Determine the [x, y] coordinate at the center of the cell enclosing the given text.  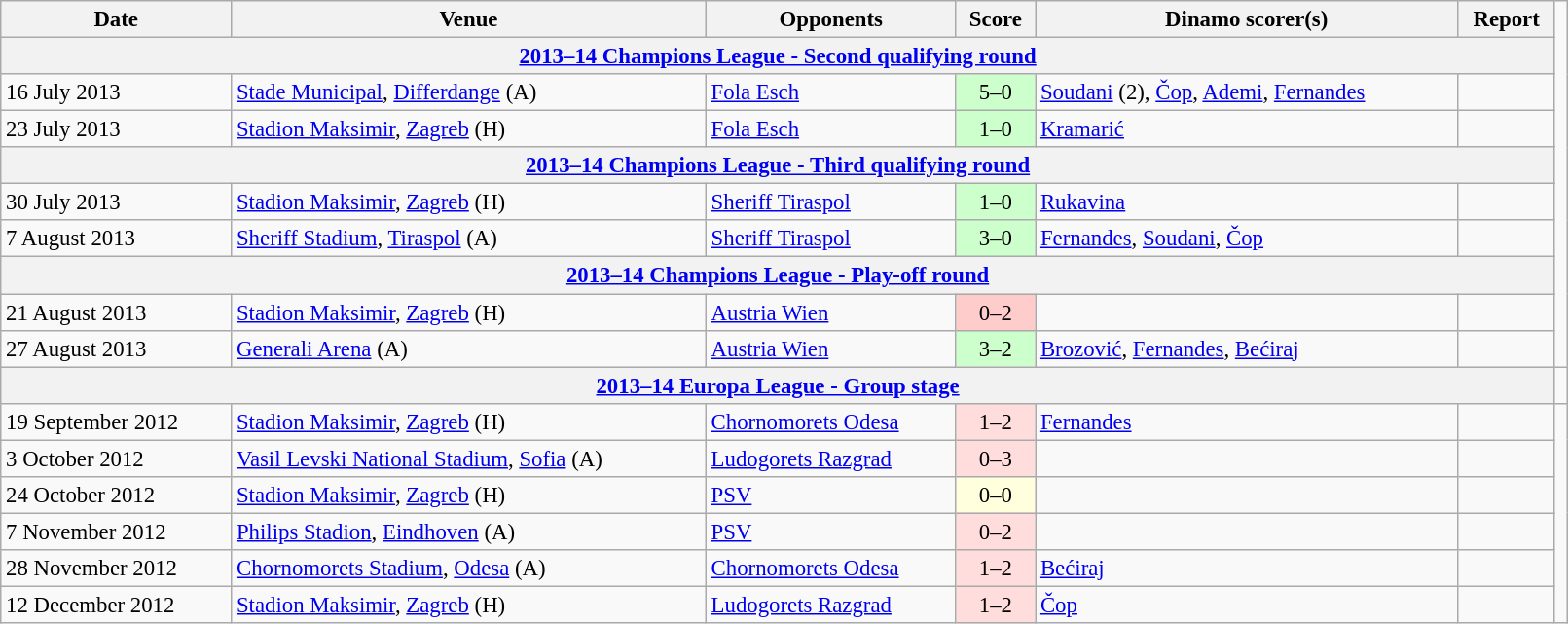
2013–14 Champions League - Third qualifying round [779, 165]
5–0 [995, 92]
3–2 [995, 349]
3 October 2012 [117, 459]
Venue [469, 19]
Opponents [831, 19]
Kramarić [1247, 129]
Philips Stadion, Eindhoven (A) [469, 532]
0–0 [995, 496]
7 August 2013 [117, 239]
Soudani (2), Čop, Ademi, Fernandes [1247, 92]
Fernandes [1247, 422]
23 July 2013 [117, 129]
16 July 2013 [117, 92]
Score [995, 19]
Date [117, 19]
7 November 2012 [117, 532]
Fernandes, Soudani, Čop [1247, 239]
3–0 [995, 239]
19 September 2012 [117, 422]
2013–14 Champions League - Second qualifying round [779, 56]
27 August 2013 [117, 349]
Rukavina [1247, 202]
Bećiraj [1247, 569]
30 July 2013 [117, 202]
2013–14 Champions League - Play-off round [779, 275]
Generali Arena (A) [469, 349]
Stade Municipal, Differdange (A) [469, 92]
Chornomorets Stadium, Odesa (A) [469, 569]
Brozović, Fernandes, Bećiraj [1247, 349]
21 August 2013 [117, 312]
24 October 2012 [117, 496]
Vasil Levski National Stadium, Sofia (A) [469, 459]
Čop [1247, 605]
2013–14 Europa League - Group stage [779, 385]
28 November 2012 [117, 569]
0–3 [995, 459]
Report [1507, 19]
Sheriff Stadium, Tiraspol (A) [469, 239]
Dinamo scorer(s) [1247, 19]
12 December 2012 [117, 605]
